Return (x, y) of the center of cell containing provided text 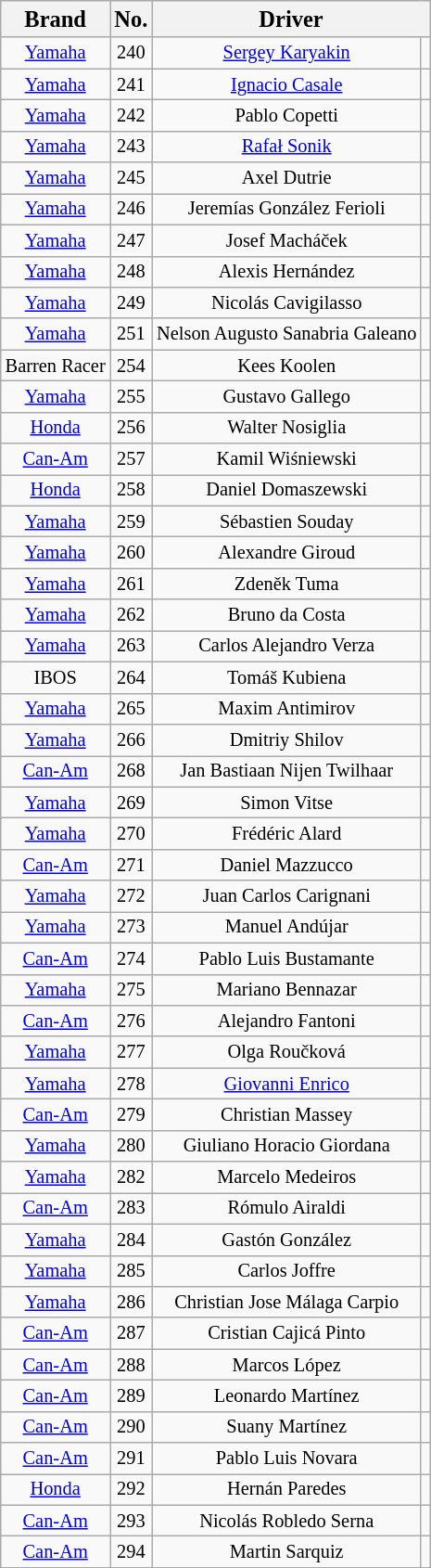
Jan Bastiaan Nijen Twilhaar (286, 771)
287 (132, 1333)
263 (132, 646)
241 (132, 84)
Juan Carlos Carignani (286, 896)
276 (132, 1021)
261 (132, 584)
Manuel Andújar (286, 927)
Pablo Luis Novara (286, 1459)
Suany Martínez (286, 1427)
Alejandro Fantoni (286, 1021)
Leonardo Martínez (286, 1395)
No. (132, 19)
282 (132, 1177)
Pablo Copetti (286, 115)
243 (132, 147)
245 (132, 178)
254 (132, 366)
259 (132, 521)
Pablo Luis Bustamante (286, 958)
Simon Vitse (286, 803)
278 (132, 1084)
Walter Nosiglia (286, 428)
Christian Massey (286, 1114)
Gastón González (286, 1240)
Giuliano Horacio Giordana (286, 1146)
Alexandre Giroud (286, 552)
264 (132, 677)
283 (132, 1208)
271 (132, 865)
Axel Dutrie (286, 178)
270 (132, 833)
269 (132, 803)
274 (132, 958)
256 (132, 428)
279 (132, 1114)
Olga Roučková (286, 1052)
266 (132, 739)
Frédéric Alard (286, 833)
Jeremías González Ferioli (286, 209)
Nicolás Cavigilasso (286, 302)
258 (132, 490)
273 (132, 927)
Sébastien Souday (286, 521)
262 (132, 615)
285 (132, 1271)
Daniel Domaszewski (286, 490)
Barren Racer (56, 366)
255 (132, 396)
Bruno da Costa (286, 615)
Rafał Sonik (286, 147)
Zdeněk Tuma (286, 584)
286 (132, 1302)
Giovanni Enrico (286, 1084)
Kamil Wiśniewski (286, 459)
Driver (291, 19)
Carlos Alejandro Verza (286, 646)
Cristian Cajicá Pinto (286, 1333)
277 (132, 1052)
291 (132, 1459)
280 (132, 1146)
Ignacio Casale (286, 84)
289 (132, 1395)
Nicolás Robledo Serna (286, 1521)
Mariano Bennazar (286, 990)
Maxim Antimirov (286, 709)
292 (132, 1489)
Kees Koolen (286, 366)
Rómulo Airaldi (286, 1208)
260 (132, 552)
240 (132, 53)
293 (132, 1521)
257 (132, 459)
Dmitriy Shilov (286, 739)
Brand (56, 19)
290 (132, 1427)
249 (132, 302)
242 (132, 115)
Sergey Karyakin (286, 53)
Hernán Paredes (286, 1489)
Tomáš Kubiena (286, 677)
288 (132, 1365)
268 (132, 771)
Josef Macháček (286, 240)
247 (132, 240)
246 (132, 209)
294 (132, 1552)
265 (132, 709)
Alexis Hernández (286, 272)
IBOS (56, 677)
284 (132, 1240)
Daniel Mazzucco (286, 865)
Martin Sarquiz (286, 1552)
Gustavo Gallego (286, 396)
Marcelo Medeiros (286, 1177)
Carlos Joffre (286, 1271)
Nelson Augusto Sanabria Galeano (286, 334)
275 (132, 990)
248 (132, 272)
Christian Jose Málaga Carpio (286, 1302)
251 (132, 334)
Marcos López (286, 1365)
272 (132, 896)
